Provide the (x, y) coordinate of the cell's center where the given text is located.  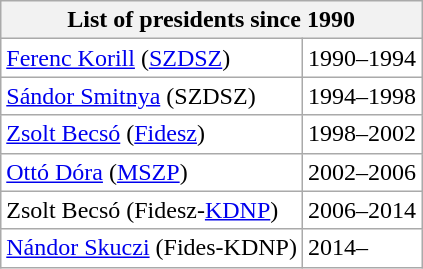
1998–2002 (362, 134)
Zsolt Becsó (Fidesz) (152, 134)
Zsolt Becsó (Fidesz-KDNP) (152, 210)
List of presidents since 1990 (212, 20)
Ferenc Korill (SZDSZ) (152, 58)
1994–1998 (362, 96)
2006–2014 (362, 210)
Nándor Skuczi (Fides-KDNP) (152, 248)
2014– (362, 248)
1990–1994 (362, 58)
2002–2006 (362, 172)
Sándor Smitnya (SZDSZ) (152, 96)
Ottó Dóra (MSZP) (152, 172)
